Provide the [X, Y] coordinate of the cell's center where the given text is located.  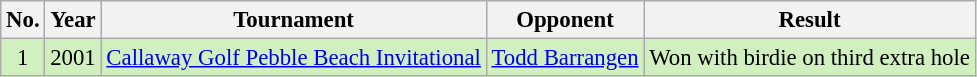
No. [23, 20]
Year [73, 20]
Result [810, 20]
1 [23, 58]
Todd Barrangen [565, 58]
Won with birdie on third extra hole [810, 58]
Tournament [294, 20]
2001 [73, 58]
Opponent [565, 20]
Callaway Golf Pebble Beach Invitational [294, 58]
